Detect which cell encompasses the target text, then output its [X, Y] center coordinate. 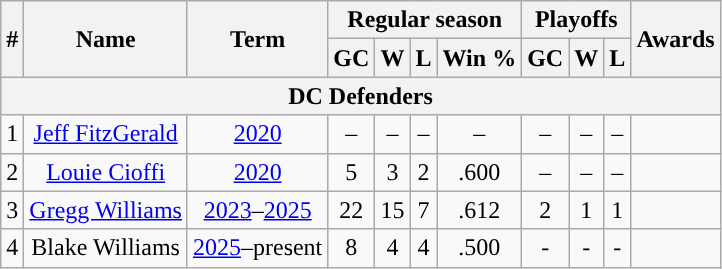
Name [106, 39]
2025–present [257, 248]
# [12, 39]
Win % [480, 58]
Term [257, 39]
Jeff FitzGerald [106, 134]
.500 [480, 248]
8 [352, 248]
Gregg Williams [106, 210]
22 [352, 210]
Louie Cioffi [106, 172]
.600 [480, 172]
Awards [676, 39]
2023–2025 [257, 210]
Blake Williams [106, 248]
Regular season [425, 20]
7 [424, 210]
.612 [480, 210]
DC Defenders [360, 96]
Playoffs [576, 20]
5 [352, 172]
15 [392, 210]
